Locate the cell with the specified text and output its (x, y) center coordinate. 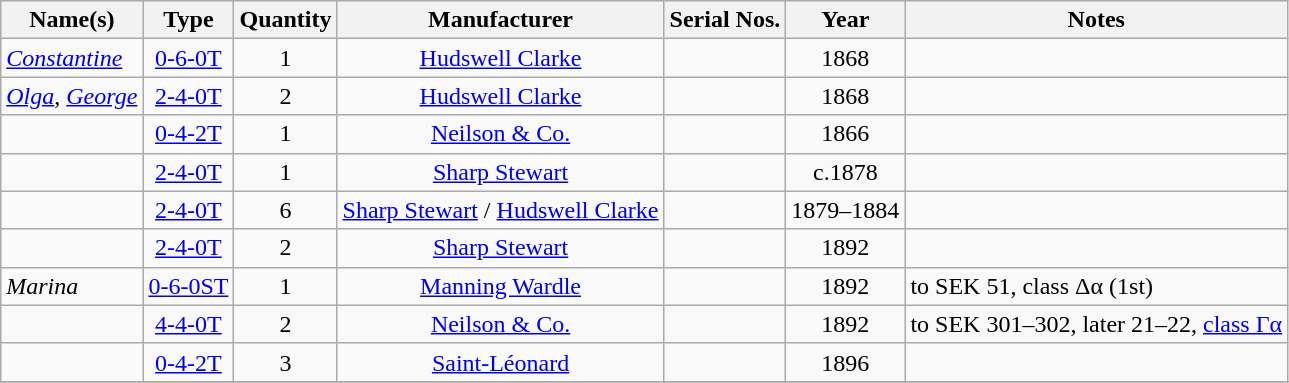
Olga, George (72, 96)
Constantine (72, 58)
to SEK 301–302, later 21–22, class Γα (1096, 324)
6 (286, 210)
Year (846, 20)
Type (188, 20)
Manufacturer (500, 20)
1879–1884 (846, 210)
Saint-Léonard (500, 362)
Notes (1096, 20)
0-6-0T (188, 58)
1896 (846, 362)
to SEK 51, class Δα (1st) (1096, 286)
Name(s) (72, 20)
Serial Nos. (725, 20)
Marina (72, 286)
4-4-0T (188, 324)
c.1878 (846, 172)
1866 (846, 134)
Sharp Stewart / Hudswell Clarke (500, 210)
3 (286, 362)
Manning Wardle (500, 286)
Quantity (286, 20)
0-6-0ST (188, 286)
